Scan for the cell matching the given text and deliver its [X, Y] coordinate at center. 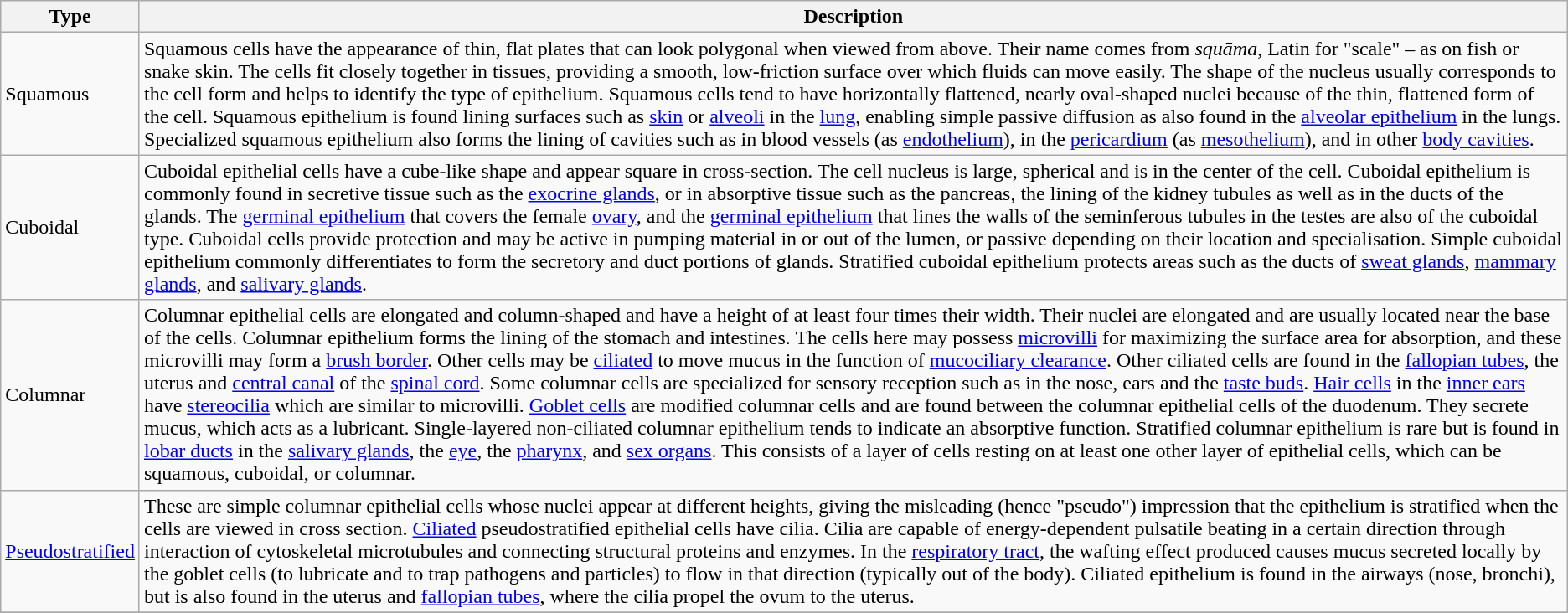
Description [853, 17]
Squamous [70, 94]
Pseudostratified [70, 551]
Type [70, 17]
Columnar [70, 395]
Cuboidal [70, 228]
